Return [X, Y] of the center of cell containing provided text 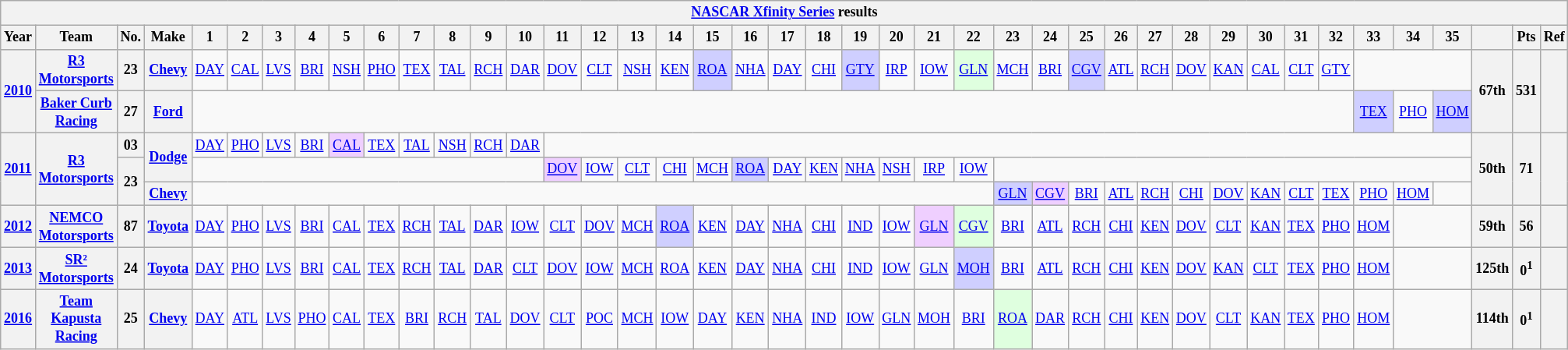
6 [382, 37]
2016 [19, 319]
22 [974, 37]
1 [210, 37]
12 [600, 37]
5 [347, 37]
87 [131, 227]
2010 [19, 90]
9 [489, 37]
Ref [1554, 37]
Baker Curb Racing [76, 112]
13 [637, 37]
No. [131, 37]
531 [1527, 90]
32 [1336, 37]
Team [76, 37]
16 [750, 37]
2 [245, 37]
Make [168, 37]
Pts [1527, 37]
Ford [168, 112]
56 [1527, 227]
50th [1492, 169]
35 [1452, 37]
3 [279, 37]
NASCAR Xfinity Series results [784, 12]
Team Kapusta Racing [76, 319]
4 [312, 37]
POC [600, 319]
34 [1413, 37]
Dodge [168, 157]
15 [713, 37]
10 [525, 37]
28 [1192, 37]
67th [1492, 90]
2011 [19, 169]
71 [1527, 169]
Year [19, 37]
26 [1121, 37]
18 [824, 37]
21 [935, 37]
59th [1492, 227]
31 [1302, 37]
11 [562, 37]
NEMCO Motorsports [76, 227]
29 [1228, 37]
7 [417, 37]
33 [1374, 37]
2013 [19, 269]
SR² Motorsports [76, 269]
14 [675, 37]
2012 [19, 227]
125th [1492, 269]
17 [788, 37]
30 [1266, 37]
8 [453, 37]
20 [897, 37]
114th [1492, 319]
03 [131, 145]
19 [860, 37]
